Extract the (x, y) coordinate from the center of the cell holding the provided text.  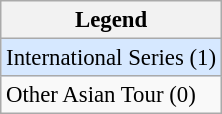
Legend (112, 20)
Other Asian Tour (0) (112, 95)
International Series (1) (112, 58)
